Extract the (x, y) coordinate from the center of the cell holding the provided text.  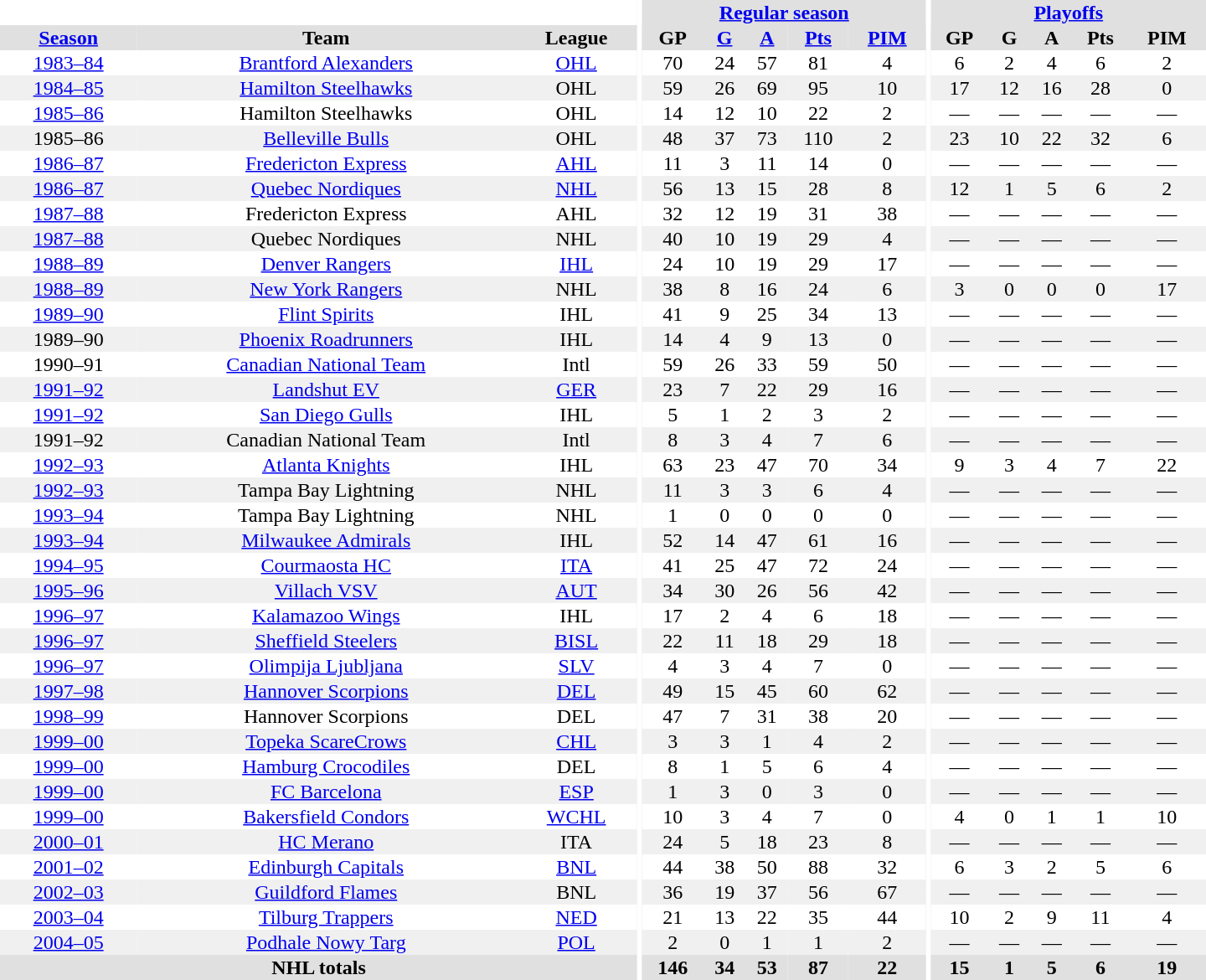
Belleville Bulls (326, 138)
Olimpija Ljubljana (326, 666)
1998–99 (69, 716)
48 (673, 138)
AUT (576, 591)
49 (673, 691)
2003–04 (69, 917)
69 (767, 88)
67 (888, 892)
81 (818, 63)
Landshut EV (326, 389)
Tilburg Trappers (326, 917)
Courmaosta HC (326, 565)
WCHL (576, 817)
Regular season (784, 13)
San Diego Gulls (326, 415)
Milwaukee Admirals (326, 540)
Playoffs (1069, 13)
Team (326, 38)
Sheffield Steelers (326, 641)
61 (818, 540)
CHL (576, 741)
Atlanta Knights (326, 465)
League (576, 38)
Hamburg Crocodiles (326, 766)
NED (576, 917)
21 (673, 917)
35 (818, 917)
33 (767, 364)
2001–02 (69, 867)
73 (767, 138)
2000–01 (69, 842)
Podhale Nowy Targ (326, 942)
60 (818, 691)
Flint Spirits (326, 314)
63 (673, 465)
1990–91 (69, 364)
72 (818, 565)
ESP (576, 792)
36 (673, 892)
BISL (576, 641)
NHL totals (318, 967)
42 (888, 591)
Guildford Flames (326, 892)
Phoenix Roadrunners (326, 339)
30 (725, 591)
Bakersfield Condors (326, 817)
HC Merano (326, 842)
Kalamazoo Wings (326, 616)
1995–96 (69, 591)
146 (673, 967)
40 (673, 239)
Edinburgh Capitals (326, 867)
Villach VSV (326, 591)
52 (673, 540)
New York Rangers (326, 289)
FC Barcelona (326, 792)
POL (576, 942)
45 (767, 691)
GER (576, 389)
88 (818, 867)
110 (818, 138)
87 (818, 967)
Season (69, 38)
Topeka ScareCrows (326, 741)
Brantford Alexanders (326, 63)
53 (767, 967)
20 (888, 716)
SLV (576, 666)
2002–03 (69, 892)
57 (767, 63)
1997–98 (69, 691)
1994–95 (69, 565)
1983–84 (69, 63)
1984–85 (69, 88)
62 (888, 691)
Denver Rangers (326, 264)
2004–05 (69, 942)
95 (818, 88)
